Detect which cell encompasses the target text, then output its (X, Y) center coordinate. 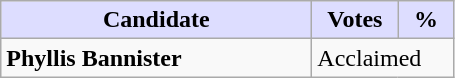
Phyllis Bannister (156, 58)
Acclaimed (383, 58)
% (426, 20)
Candidate (156, 20)
Votes (355, 20)
